Provide the [X, Y] coordinate of the cell's center where the given text is located.  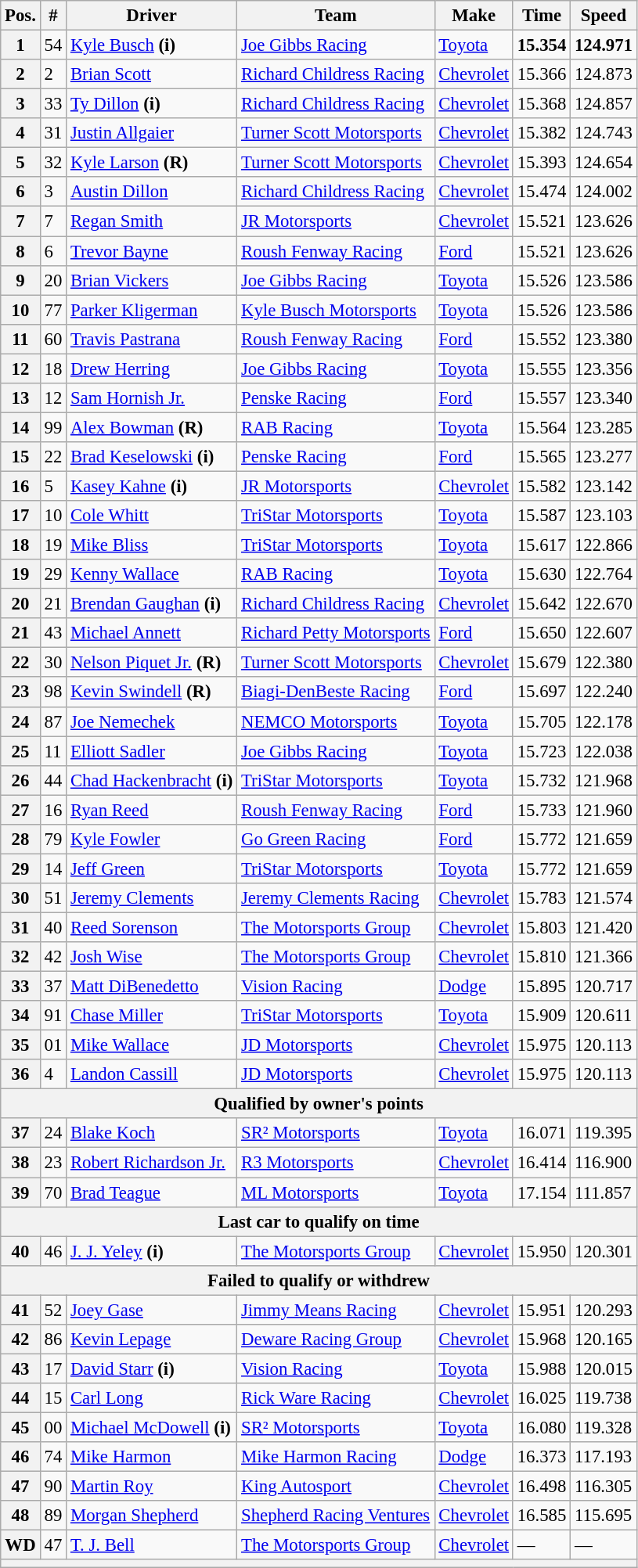
Jeff Green [152, 869]
Biagi-DenBeste Racing [336, 692]
Jeremy Clements [152, 898]
124.743 [604, 133]
T. J. Bell [152, 1545]
WD [20, 1545]
15.732 [542, 780]
NEMCO Motorsports [336, 721]
Brian Scott [152, 74]
15.803 [542, 927]
Regan Smith [152, 221]
Failed to qualify or withdrew [319, 1280]
35 [20, 1045]
Qualified by owner's points [319, 1104]
Pos. [20, 16]
1 [20, 45]
15.393 [542, 163]
15.557 [542, 398]
16.498 [542, 1487]
15.617 [542, 545]
Brendan Gaughan (i) [152, 604]
120.015 [604, 1368]
Mike Bliss [152, 545]
15.354 [542, 45]
Drew Herring [152, 369]
16.585 [542, 1516]
Mike Harmon [152, 1457]
Team [336, 16]
David Starr (i) [152, 1368]
116.900 [604, 1163]
52 [53, 1310]
15.582 [542, 486]
16.414 [542, 1163]
17.154 [542, 1192]
Blake Koch [152, 1134]
121.960 [604, 810]
Trevor Bayne [152, 251]
Mike Harmon Racing [336, 1457]
15.810 [542, 957]
15.630 [542, 574]
Reed Sorenson [152, 927]
123.380 [604, 339]
117.193 [604, 1457]
Chad Hackenbracht (i) [152, 780]
25 [20, 751]
9 [20, 280]
King Autosport [336, 1487]
Nelson Piquet Jr. (R) [152, 663]
122.178 [604, 721]
Kasey Kahne (i) [152, 486]
123.285 [604, 427]
Make [474, 16]
89 [53, 1516]
15.587 [542, 516]
Robert Richardson Jr. [152, 1163]
15.474 [542, 192]
15.705 [542, 721]
122.240 [604, 692]
ML Motorsports [336, 1192]
15.909 [542, 1016]
124.873 [604, 74]
16.080 [542, 1427]
Elliott Sadler [152, 751]
Morgan Shepherd [152, 1516]
Time [542, 16]
Kyle Busch Motorsports [336, 310]
123.277 [604, 457]
122.670 [604, 604]
15.895 [542, 987]
Michael McDowell (i) [152, 1427]
34 [20, 1016]
15.733 [542, 810]
15.697 [542, 692]
122.866 [604, 545]
Austin Dillon [152, 192]
79 [53, 840]
15.988 [542, 1368]
Martin Roy [152, 1487]
15.950 [542, 1251]
01 [53, 1045]
Kyle Larson (R) [152, 163]
Parker Kligerman [152, 310]
Cole Whitt [152, 516]
Jeremy Clements Racing [336, 898]
111.857 [604, 1192]
Richard Petty Motorsports [336, 633]
15.368 [542, 104]
70 [53, 1192]
Ty Dillon (i) [152, 104]
91 [53, 1016]
Shepherd Racing Ventures [336, 1516]
120.611 [604, 1016]
123.142 [604, 486]
Go Green Racing [336, 840]
8 [20, 251]
Speed [604, 16]
38 [20, 1163]
J. J. Yeley (i) [152, 1251]
Alex Bowman (R) [152, 427]
121.420 [604, 927]
119.395 [604, 1134]
121.968 [604, 780]
Brian Vickers [152, 280]
15.565 [542, 457]
115.695 [604, 1516]
60 [53, 339]
15.642 [542, 604]
124.002 [604, 192]
15.723 [542, 751]
87 [53, 721]
122.038 [604, 751]
Josh Wise [152, 957]
124.654 [604, 163]
122.764 [604, 574]
123.340 [604, 398]
15.552 [542, 339]
90 [53, 1487]
120.293 [604, 1310]
Joey Gase [152, 1310]
Michael Annett [152, 633]
16.025 [542, 1398]
Kevin Lepage [152, 1340]
123.356 [604, 369]
120.717 [604, 987]
Chase Miller [152, 1016]
Sam Hornish Jr. [152, 398]
Kevin Swindell (R) [152, 692]
119.328 [604, 1427]
Kenny Wallace [152, 574]
Brad Teague [152, 1192]
Jimmy Means Racing [336, 1310]
119.738 [604, 1398]
Mike Wallace [152, 1045]
51 [53, 898]
Kyle Busch (i) [152, 45]
54 [53, 45]
120.165 [604, 1340]
15.382 [542, 133]
45 [20, 1427]
48 [20, 1516]
99 [53, 427]
15.783 [542, 898]
15.564 [542, 427]
Deware Racing Group [336, 1340]
Rick Ware Racing [336, 1398]
Kyle Fowler [152, 840]
# [53, 16]
Landon Cassill [152, 1074]
39 [20, 1192]
Carl Long [152, 1398]
27 [20, 810]
26 [20, 780]
121.574 [604, 898]
Travis Pastrana [152, 339]
Last car to qualify on time [319, 1221]
Justin Allgaier [152, 133]
123.103 [604, 516]
Matt DiBenedetto [152, 987]
R3 Motorsports [336, 1163]
Brad Keselowski (i) [152, 457]
13 [20, 398]
122.607 [604, 633]
98 [53, 692]
16.071 [542, 1134]
16.373 [542, 1457]
Joe Nemechek [152, 721]
36 [20, 1074]
124.971 [604, 45]
121.366 [604, 957]
124.857 [604, 104]
41 [20, 1310]
15.951 [542, 1310]
15.679 [542, 663]
28 [20, 840]
Ryan Reed [152, 810]
120.301 [604, 1251]
00 [53, 1427]
77 [53, 310]
116.305 [604, 1487]
15.650 [542, 633]
Driver [152, 16]
15.555 [542, 369]
122.380 [604, 663]
86 [53, 1340]
15.366 [542, 74]
15.968 [542, 1340]
74 [53, 1457]
